Return the (x, y) coordinate for the center point of the cell that contains the specified text.  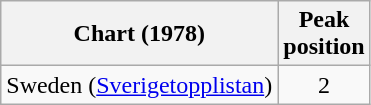
Sweden (Sverigetopplistan) (140, 85)
Chart (1978) (140, 34)
2 (324, 85)
Peakposition (324, 34)
